Find where the given text appears and provide that cell's center as (x, y) coordinate. 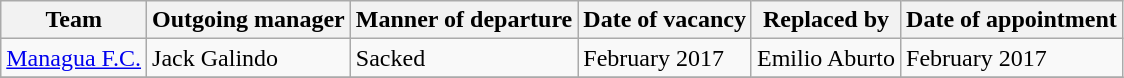
Jack Galindo (249, 58)
Date of vacancy (665, 20)
Sacked (464, 58)
Replaced by (826, 20)
Managua F.C. (74, 58)
Date of appointment (1012, 20)
Outgoing manager (249, 20)
Team (74, 20)
Manner of departure (464, 20)
Emilio Aburto (826, 58)
